Locate the cell with the specified text and output its [X, Y] center coordinate. 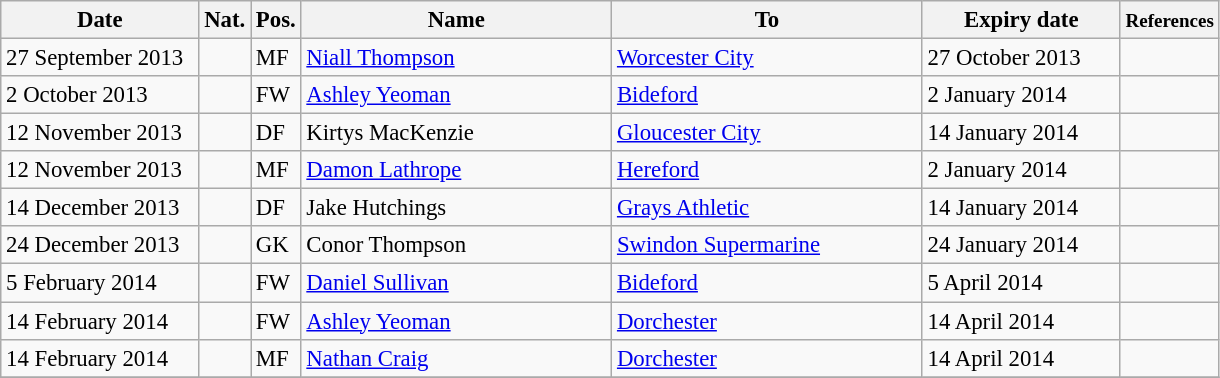
Nat. [225, 20]
To [768, 20]
14 December 2013 [100, 208]
5 April 2014 [1021, 283]
27 September 2013 [100, 58]
5 February 2014 [100, 283]
Date [100, 20]
Niall Thompson [456, 58]
24 December 2013 [100, 245]
Grays Athletic [768, 208]
Expiry date [1021, 20]
2 October 2013 [100, 95]
Kirtys MacKenzie [456, 133]
Worcester City [768, 58]
Damon Lathrope [456, 170]
24 January 2014 [1021, 245]
Daniel Sullivan [456, 283]
Nathan Craig [456, 358]
Jake Hutchings [456, 208]
27 October 2013 [1021, 58]
Gloucester City [768, 133]
Name [456, 20]
Conor Thompson [456, 245]
Pos. [276, 20]
References [1170, 20]
Swindon Supermarine [768, 245]
GK [276, 245]
Hereford [768, 170]
